Locate the cell with the specified text and output its [X, Y] center coordinate. 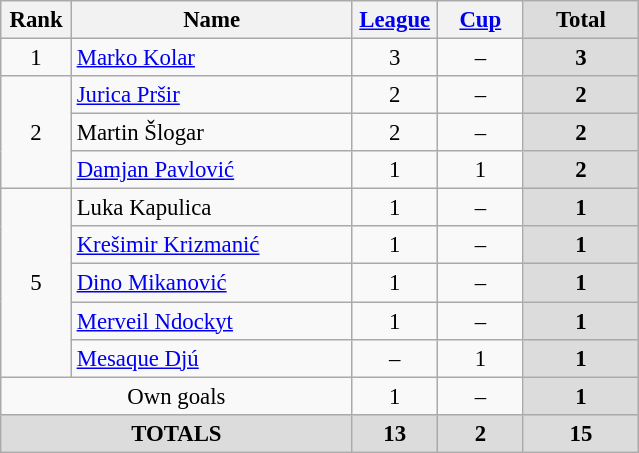
Own goals [176, 396]
13 [395, 433]
Merveil Ndockyt [212, 321]
TOTALS [176, 433]
Rank [36, 20]
Name [212, 20]
Luka Kapulica [212, 208]
5 [36, 283]
Cup [481, 20]
Marko Kolar [212, 58]
Dino Mikanović [212, 283]
15 [581, 433]
Total [581, 20]
Martin Šlogar [212, 133]
Krešimir Krizmanić [212, 245]
Mesaque Djú [212, 358]
Damjan Pavlović [212, 170]
League [395, 20]
Jurica Pršir [212, 95]
